Detect which cell encompasses the target text, then output its (X, Y) center coordinate. 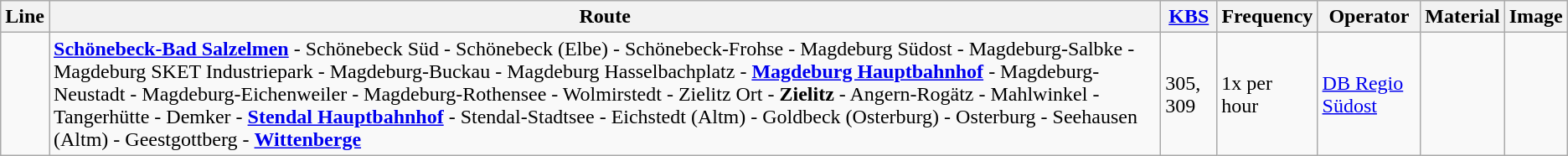
Line (25, 17)
305, 309 (1189, 94)
Image (1536, 17)
DB Regio Südost (1369, 94)
Operator (1369, 17)
Route (605, 17)
1x per hour (1267, 94)
Material (1462, 17)
KBS (1189, 17)
Frequency (1267, 17)
